Find where the given text appears and provide that cell's center as (X, Y) coordinate. 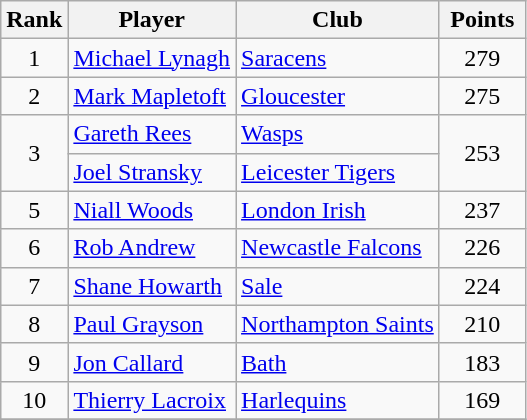
10 (34, 400)
224 (482, 286)
Gareth Rees (152, 134)
9 (34, 362)
Northampton Saints (338, 324)
Sale (338, 286)
7 (34, 286)
Mark Mapletoft (152, 96)
169 (482, 400)
Points (482, 20)
Leicester Tigers (338, 172)
5 (34, 210)
237 (482, 210)
8 (34, 324)
Saracens (338, 58)
Michael Lynagh (152, 58)
Wasps (338, 134)
Joel Stransky (152, 172)
Club (338, 20)
279 (482, 58)
Bath (338, 362)
275 (482, 96)
Gloucester (338, 96)
Rank (34, 20)
6 (34, 248)
253 (482, 153)
3 (34, 153)
183 (482, 362)
Player (152, 20)
Niall Woods (152, 210)
226 (482, 248)
Harlequins (338, 400)
1 (34, 58)
2 (34, 96)
London Irish (338, 210)
Thierry Lacroix (152, 400)
Shane Howarth (152, 286)
Newcastle Falcons (338, 248)
Paul Grayson (152, 324)
210 (482, 324)
Jon Callard (152, 362)
Rob Andrew (152, 248)
